Return the (X, Y) coordinate for the center point of the cell that contains the specified text.  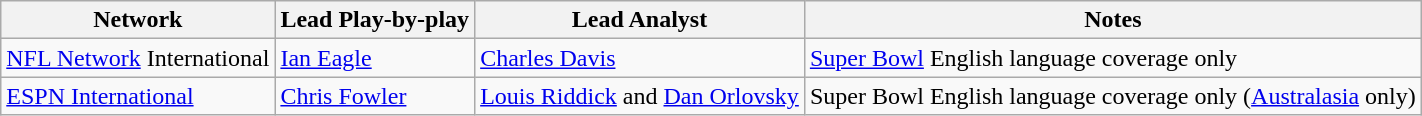
Notes (1112, 20)
Network (138, 20)
Lead Play-by-play (375, 20)
Chris Fowler (375, 96)
Super Bowl English language coverage only (Australasia only) (1112, 96)
NFL Network International (138, 58)
Super Bowl English language coverage only (1112, 58)
Louis Riddick and Dan Orlovsky (640, 96)
Charles Davis (640, 58)
Ian Eagle (375, 58)
ESPN International (138, 96)
Lead Analyst (640, 20)
